Find where the given text appears and provide that cell's center as (x, y) coordinate. 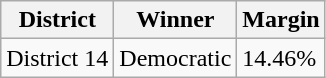
Democratic (176, 58)
Winner (176, 20)
Margin (281, 20)
District (58, 20)
District 14 (58, 58)
14.46% (281, 58)
